Locate the cell with the specified text and output its (x, y) center coordinate. 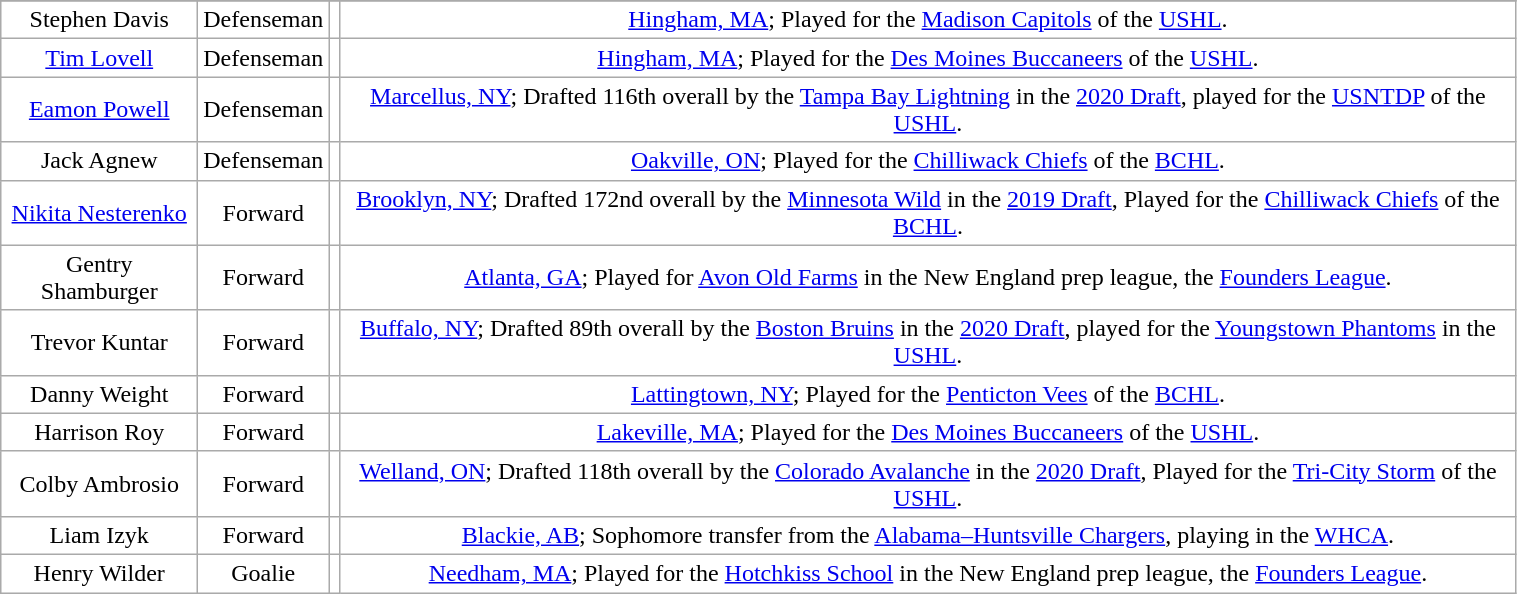
Goalie (264, 573)
Gentry Shamburger (100, 278)
Blackie, AB; Sophomore transfer from the Alabama–Huntsville Chargers, playing in the WHCA. (928, 535)
Marcellus, NY; Drafted 116th overall by the Tampa Bay Lightning in the 2020 Draft, played for the USNTDP of the USHL. (928, 110)
Buffalo, NY; Drafted 89th overall by the Boston Bruins in the 2020 Draft, played for the Youngstown Phantoms in the USHL. (928, 342)
Needham, MA; Played for the Hotchkiss School in the New England prep league, the Founders League. (928, 573)
Brooklyn, NY; Drafted 172nd overall by the Minnesota Wild in the 2019 Draft, Played for the Chilliwack Chiefs of the BCHL. (928, 212)
Danny Weight (100, 394)
Lakeville, MA; Played for the Des Moines Buccaneers of the USHL. (928, 432)
Colby Ambrosio (100, 484)
Stephen Davis (100, 20)
Henry Wilder (100, 573)
Jack Agnew (100, 161)
Trevor Kuntar (100, 342)
Hingham, MA; Played for the Des Moines Buccaneers of the USHL. (928, 58)
Hingham, MA; Played for the Madison Capitols of the USHL. (928, 20)
Nikita Nesterenko (100, 212)
Lattingtown, NY; Played for the Penticton Vees of the BCHL. (928, 394)
Welland, ON; Drafted 118th overall by the Colorado Avalanche in the 2020 Draft, Played for the Tri-City Storm of the USHL. (928, 484)
Harrison Roy (100, 432)
Eamon Powell (100, 110)
Atlanta, GA; Played for Avon Old Farms in the New England prep league, the Founders League. (928, 278)
Liam Izyk (100, 535)
Tim Lovell (100, 58)
Oakville, ON; Played for the Chilliwack Chiefs of the BCHL. (928, 161)
